Output the [X, Y] coordinate of the center of the cell containing the given text.  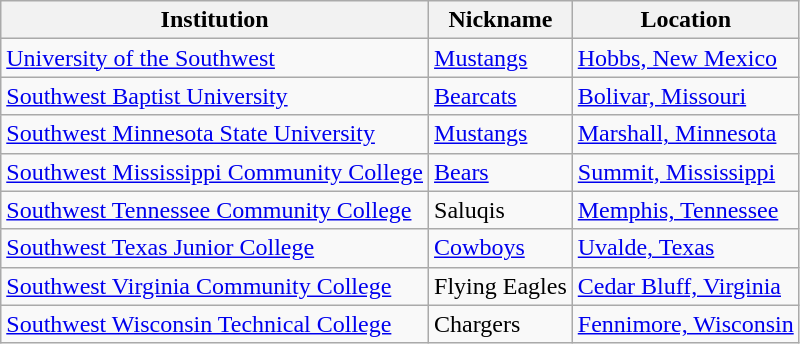
Southwest Texas Junior College [215, 248]
Southwest Virginia Community College [215, 286]
Summit, Mississippi [686, 172]
Institution [215, 20]
Fennimore, Wisconsin [686, 324]
Marshall, Minnesota [686, 134]
Bolivar, Missouri [686, 96]
Nickname [501, 20]
Uvalde, Texas [686, 248]
Cedar Bluff, Virginia [686, 286]
Memphis, Tennessee [686, 210]
Bearcats [501, 96]
Bears [501, 172]
University of the Southwest [215, 58]
Location [686, 20]
Saluqis [501, 210]
Flying Eagles [501, 286]
Hobbs, New Mexico [686, 58]
Southwest Minnesota State University [215, 134]
Southwest Tennessee Community College [215, 210]
Chargers [501, 324]
Southwest Mississippi Community College [215, 172]
Cowboys [501, 248]
Southwest Wisconsin Technical College [215, 324]
Southwest Baptist University [215, 96]
